Detect which cell encompasses the target text, then output its (x, y) center coordinate. 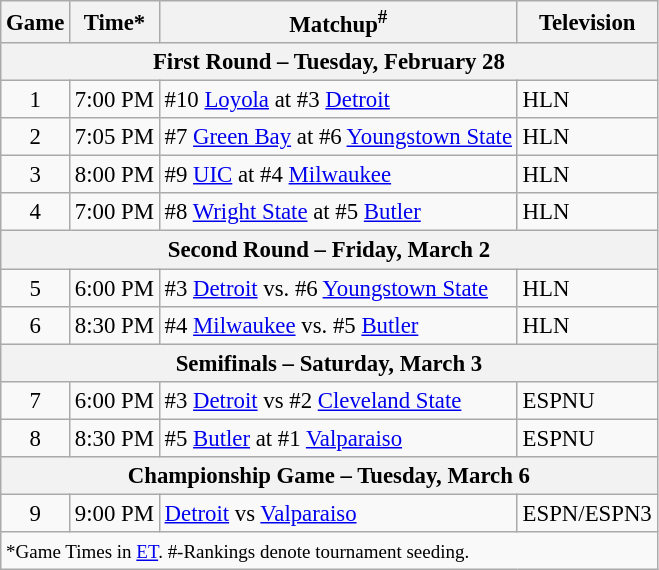
4 (36, 213)
8 (36, 438)
Time* (115, 22)
9:00 PM (115, 513)
1 (36, 100)
First Round – Tuesday, February 28 (329, 62)
5 (36, 288)
#10 Loyola at #3 Detroit (338, 100)
#4 Milwaukee vs. #5 Butler (338, 325)
7:05 PM (115, 137)
*Game Times in ET. #-Rankings denote tournament seeding. (329, 551)
Semifinals – Saturday, March 3 (329, 363)
#3 Detroit vs #2 Cleveland State (338, 400)
ESPN/ESPN3 (587, 513)
9 (36, 513)
7 (36, 400)
#9 UIC at #4 Milwaukee (338, 175)
Television (587, 22)
Second Round – Friday, March 2 (329, 250)
#5 Butler at #1 Valparaiso (338, 438)
2 (36, 137)
6 (36, 325)
3 (36, 175)
8:00 PM (115, 175)
Matchup# (338, 22)
#8 Wright State at #5 Butler (338, 213)
Detroit vs Valparaiso (338, 513)
Championship Game – Tuesday, March 6 (329, 476)
#3 Detroit vs. #6 Youngstown State (338, 288)
#7 Green Bay at #6 Youngstown State (338, 137)
Game (36, 22)
